Scan for the cell matching the given text and deliver its (X, Y) coordinate at center. 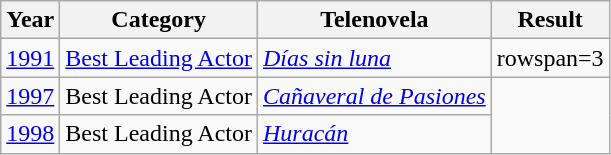
Result (550, 20)
1997 (30, 96)
1991 (30, 58)
Cañaveral de Pasiones (375, 96)
Días sin luna (375, 58)
1998 (30, 134)
Telenovela (375, 20)
Year (30, 20)
Category (159, 20)
Huracán (375, 134)
rowspan=3 (550, 58)
